Return [X, Y] of the center of cell containing provided text 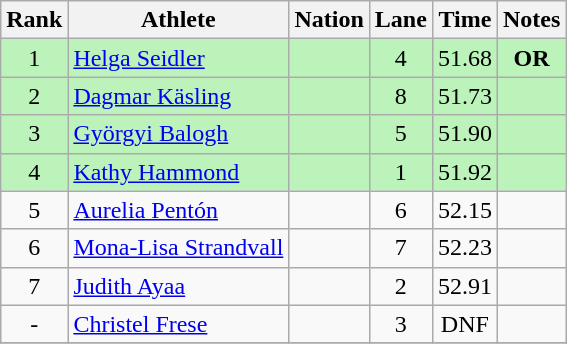
Christel Frese [178, 324]
52.91 [464, 286]
Aurelia Pentón [178, 210]
Rank [34, 20]
Notes [531, 20]
51.92 [464, 172]
Nation [329, 20]
52.15 [464, 210]
Kathy Hammond [178, 172]
51.90 [464, 134]
51.73 [464, 96]
Time [464, 20]
Lane [400, 20]
DNF [464, 324]
Mona-Lisa Strandvall [178, 248]
OR [531, 58]
Judith Ayaa [178, 286]
Helga Seidler [178, 58]
Athlete [178, 20]
8 [400, 96]
Dagmar Käsling [178, 96]
Györgyi Balogh [178, 134]
- [34, 324]
51.68 [464, 58]
52.23 [464, 248]
